Identify which cell holds the provided text, then report its [x, y] central coordinate. 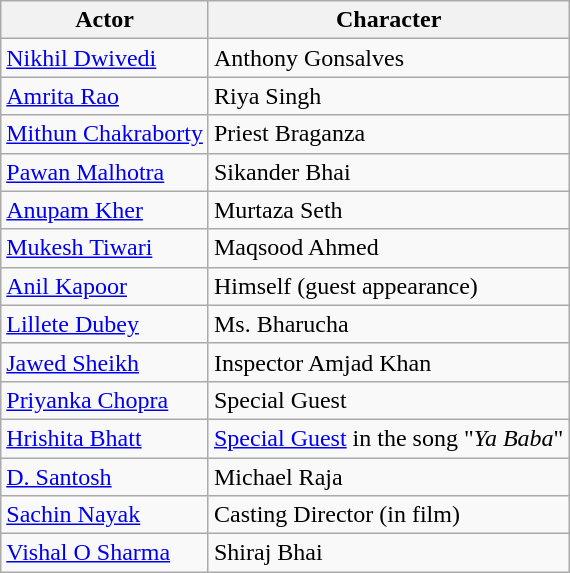
Mukesh Tiwari [105, 248]
Amrita Rao [105, 96]
Sikander Bhai [388, 172]
Hrishita Bhatt [105, 438]
Jawed Sheikh [105, 362]
Murtaza Seth [388, 210]
Priyanka Chopra [105, 400]
Vishal O Sharma [105, 553]
Nikhil Dwivedi [105, 58]
Casting Director (in film) [388, 515]
Inspector Amjad Khan [388, 362]
Special Guest in the song "Ya Baba" [388, 438]
Himself (guest appearance) [388, 286]
Sachin Nayak [105, 515]
Anthony Gonsalves [388, 58]
Actor [105, 20]
Mithun Chakraborty [105, 134]
Michael Raja [388, 477]
Ms. Bharucha [388, 324]
Anupam Kher [105, 210]
Priest Braganza [388, 134]
D. Santosh [105, 477]
Maqsood Ahmed [388, 248]
Riya Singh [388, 96]
Lillete Dubey [105, 324]
Anil Kapoor [105, 286]
Pawan Malhotra [105, 172]
Character [388, 20]
Shiraj Bhai [388, 553]
Special Guest [388, 400]
